Detect which cell encompasses the target text, then output its [X, Y] center coordinate. 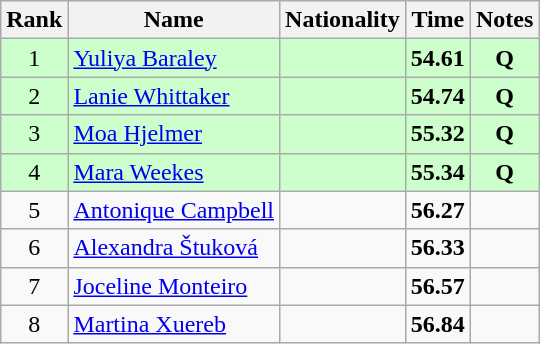
7 [34, 286]
54.61 [438, 58]
56.27 [438, 210]
2 [34, 96]
8 [34, 324]
Martina Xuereb [174, 324]
Name [174, 20]
6 [34, 248]
Antonique Campbell [174, 210]
5 [34, 210]
Time [438, 20]
Mara Weekes [174, 172]
3 [34, 134]
Notes [504, 20]
Alexandra Štuková [174, 248]
56.57 [438, 286]
55.32 [438, 134]
Yuliya Baraley [174, 58]
54.74 [438, 96]
56.84 [438, 324]
Moa Hjelmer [174, 134]
Rank [34, 20]
Joceline Monteiro [174, 286]
56.33 [438, 248]
Nationality [343, 20]
Lanie Whittaker [174, 96]
4 [34, 172]
1 [34, 58]
55.34 [438, 172]
